Find where the given text appears and provide that cell's center as (X, Y) coordinate. 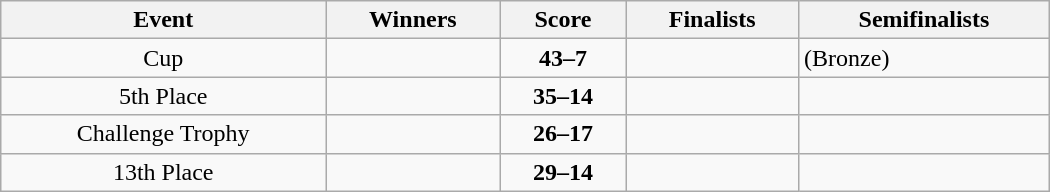
Event (164, 20)
Challenge Trophy (164, 134)
26–17 (563, 134)
Semifinalists (924, 20)
5th Place (164, 96)
Winners (413, 20)
43–7 (563, 58)
13th Place (164, 172)
Cup (164, 58)
Finalists (712, 20)
(Bronze) (924, 58)
Score (563, 20)
35–14 (563, 96)
29–14 (563, 172)
